Output the (x, y) coordinate of the center of the cell containing the given text.  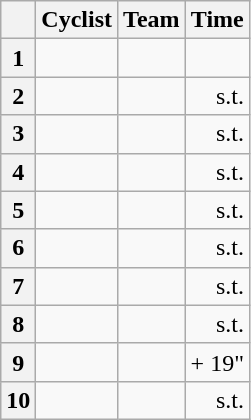
6 (18, 248)
8 (18, 324)
10 (18, 400)
Cyclist (77, 20)
+ 19" (217, 362)
5 (18, 210)
9 (18, 362)
2 (18, 96)
3 (18, 134)
Time (217, 20)
4 (18, 172)
1 (18, 58)
7 (18, 286)
Team (152, 20)
